Identify which cell holds the provided text, then report its [x, y] central coordinate. 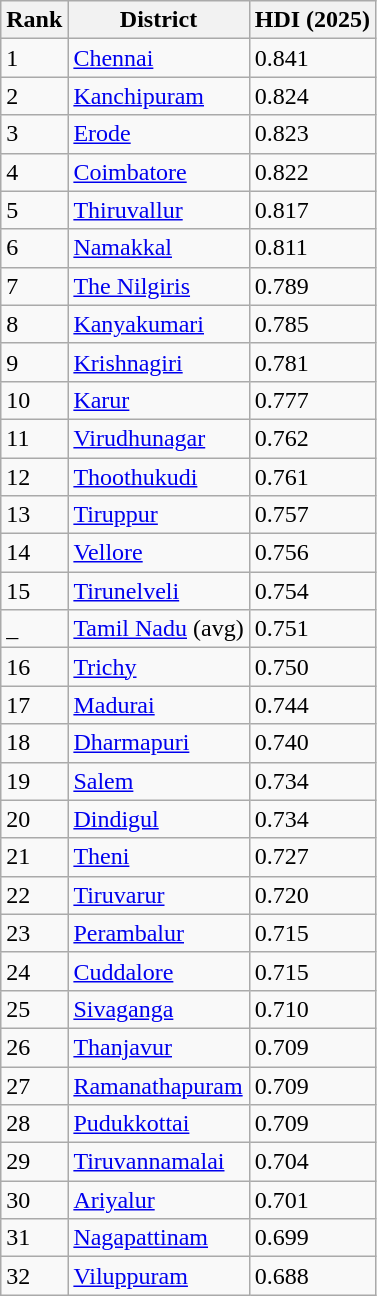
Ramanathapuram [158, 1085]
0.727 [312, 857]
13 [34, 515]
7 [34, 286]
Ariyalur [158, 1200]
22 [34, 895]
Erode [158, 134]
Thiruvallur [158, 210]
20 [34, 819]
0.751 [312, 629]
Theni [158, 857]
0.823 [312, 134]
23 [34, 933]
Thanjavur [158, 1047]
The Nilgiris [158, 286]
12 [34, 477]
19 [34, 781]
Tamil Nadu (avg) [158, 629]
5 [34, 210]
Cuddalore [158, 971]
0.756 [312, 553]
0.762 [312, 438]
0.701 [312, 1200]
Pudukkottai [158, 1124]
6 [34, 248]
Nagapattinam [158, 1238]
0.720 [312, 895]
_ [34, 629]
Trichy [158, 667]
Kanyakumari [158, 324]
Rank [34, 20]
0.757 [312, 515]
29 [34, 1162]
Karur [158, 400]
Virudhunagar [158, 438]
0.754 [312, 591]
Krishnagiri [158, 362]
18 [34, 743]
21 [34, 857]
HDI (2025) [312, 20]
0.789 [312, 286]
24 [34, 971]
27 [34, 1085]
0.777 [312, 400]
Dindigul [158, 819]
Perambalur [158, 933]
0.761 [312, 477]
0.688 [312, 1276]
8 [34, 324]
2 [34, 96]
0.822 [312, 172]
0.710 [312, 1009]
17 [34, 705]
11 [34, 438]
14 [34, 553]
Kanchipuram [158, 96]
32 [34, 1276]
Viluppuram [158, 1276]
0.740 [312, 743]
Tiruvarur [158, 895]
3 [34, 134]
0.699 [312, 1238]
0.785 [312, 324]
26 [34, 1047]
Tiruppur [158, 515]
0.704 [312, 1162]
Chennai [158, 58]
31 [34, 1238]
0.811 [312, 248]
Thoothukudi [158, 477]
28 [34, 1124]
Namakkal [158, 248]
Madurai [158, 705]
4 [34, 172]
Dharmapuri [158, 743]
Sivaganga [158, 1009]
30 [34, 1200]
9 [34, 362]
15 [34, 591]
16 [34, 667]
1 [34, 58]
0.781 [312, 362]
0.817 [312, 210]
0.824 [312, 96]
Tirunelveli [158, 591]
25 [34, 1009]
Coimbatore [158, 172]
0.841 [312, 58]
0.750 [312, 667]
Tiruvannamalai [158, 1162]
10 [34, 400]
0.744 [312, 705]
Salem [158, 781]
District [158, 20]
Vellore [158, 553]
